Capture the cell that displays the provided text and extract its (X, Y) central coordinate. 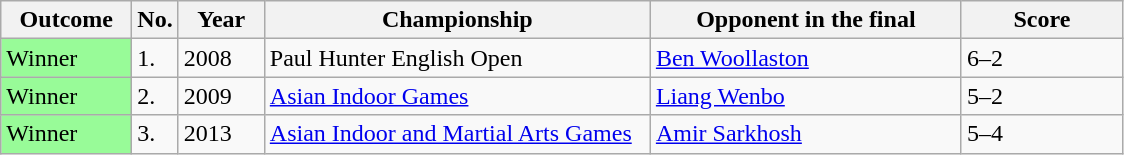
Paul Hunter English Open (457, 58)
3. (155, 134)
Score (1042, 20)
Asian Indoor and Martial Arts Games (457, 134)
Ben Woollaston (806, 58)
Amir Sarkhosh (806, 134)
Year (221, 20)
Liang Wenbo (806, 96)
5–2 (1042, 96)
No. (155, 20)
5–4 (1042, 134)
2013 (221, 134)
2. (155, 96)
2008 (221, 58)
2009 (221, 96)
Opponent in the final (806, 20)
Asian Indoor Games (457, 96)
Outcome (66, 20)
6–2 (1042, 58)
Championship (457, 20)
1. (155, 58)
